Identify which cell holds the provided text, then report its (X, Y) central coordinate. 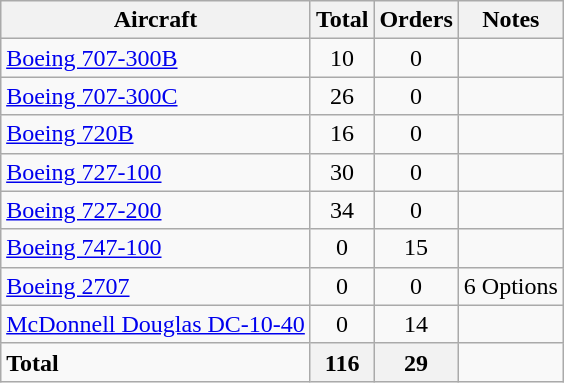
Boeing 2707 (156, 286)
Boeing 747-100 (156, 248)
26 (342, 96)
Aircraft (156, 20)
Boeing 707-300C (156, 96)
Boeing 707-300B (156, 58)
29 (416, 362)
Notes (510, 20)
30 (342, 172)
Boeing 727-200 (156, 210)
16 (342, 134)
6 Options (510, 286)
14 (416, 324)
34 (342, 210)
Boeing 720B (156, 134)
15 (416, 248)
Orders (416, 20)
116 (342, 362)
McDonnell Douglas DC-10-40 (156, 324)
10 (342, 58)
Boeing 727-100 (156, 172)
